For the text-containing cell, return its midpoint in (x, y) coordinate format. 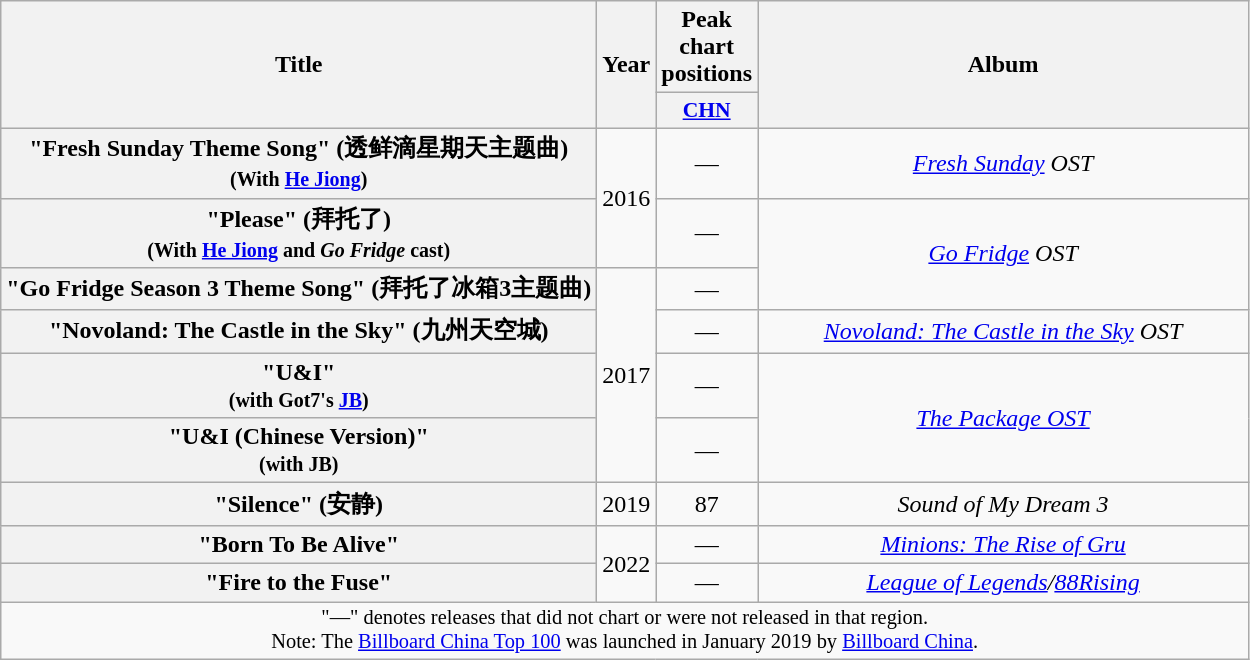
"Novoland: The Castle in the Sky" (九州天空城) (299, 332)
"Silence" (安静) (299, 504)
2019 (626, 504)
"U&I (Chinese Version)" (with JB) (299, 450)
"Please" (拜托了) (With He Jiong and Go Fridge cast) (299, 233)
"Born To Be Alive" (299, 544)
Go Fridge OST (1004, 254)
"Fire to the Fuse" (299, 582)
Album (1004, 65)
CHN (707, 111)
Sound of My Dream 3 (1004, 504)
Minions: The Rise of Gru (1004, 544)
Peak chart positions (707, 47)
87 (707, 504)
League of Legends/88Rising (1004, 582)
2016 (626, 198)
The Package OST (1004, 418)
2017 (626, 376)
"Fresh Sunday Theme Song" (透鲜滴星期天主题曲) (With He Jiong) (299, 163)
Novoland: The Castle in the Sky OST (1004, 332)
"Go Fridge Season 3 Theme Song" (拜托了冰箱3主题曲) (299, 290)
Fresh Sunday OST (1004, 163)
Title (299, 65)
2022 (626, 563)
"U&I" (with Got7's JB) (299, 386)
Year (626, 65)
